Determine the [x, y] coordinate at the center of the cell enclosing the given text.  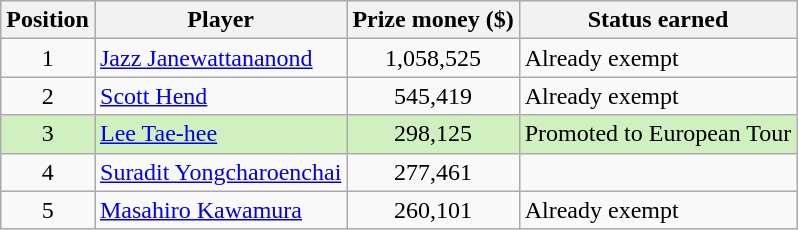
Lee Tae-hee [220, 134]
277,461 [433, 172]
Masahiro Kawamura [220, 210]
Scott Hend [220, 96]
5 [48, 210]
Status earned [658, 20]
260,101 [433, 210]
Prize money ($) [433, 20]
1 [48, 58]
Jazz Janewattananond [220, 58]
545,419 [433, 96]
4 [48, 172]
1,058,525 [433, 58]
Promoted to European Tour [658, 134]
298,125 [433, 134]
Player [220, 20]
Suradit Yongcharoenchai [220, 172]
3 [48, 134]
Position [48, 20]
2 [48, 96]
